Capture the cell that displays the provided text and extract its (x, y) central coordinate. 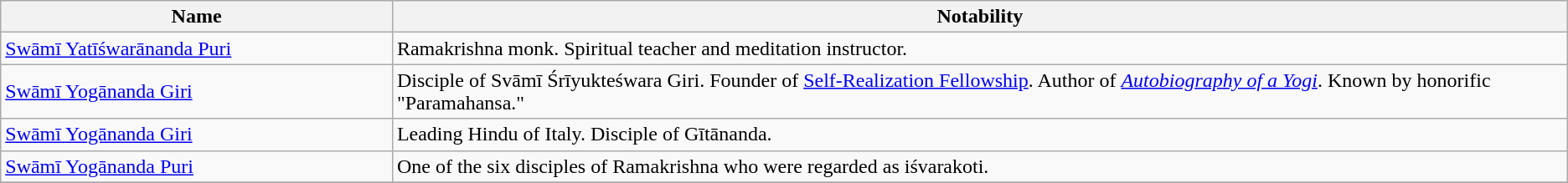
Ramakrishna monk. Spiritual teacher and meditation instructor. (980, 48)
Disciple of Svāmī Śrīyukteśwara Giri. Founder of Self-Realization Fellowship. Author of Autobiography of a Yogi. Known by honorific "Paramahansa." (980, 92)
Swāmī Yogānanda Puri (197, 166)
Notability (980, 17)
One of the six disciples of Ramakrishna who were regarded as iśvarakoti. (980, 166)
Leading Hindu of Italy. Disciple of Gītānanda. (980, 135)
Swāmī Yatīśwarānanda Puri (197, 48)
Name (197, 17)
